For the text-containing cell, return its midpoint in [X, Y] coordinate format. 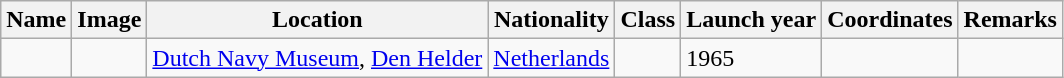
Remarks [1010, 20]
1965 [752, 58]
Image [110, 20]
Name [36, 20]
Netherlands [552, 58]
Launch year [752, 20]
Dutch Navy Museum, Den Helder [318, 58]
Class [648, 20]
Location [318, 20]
Nationality [552, 20]
Coordinates [890, 20]
